Scan for the cell matching the given text and deliver its (X, Y) coordinate at center. 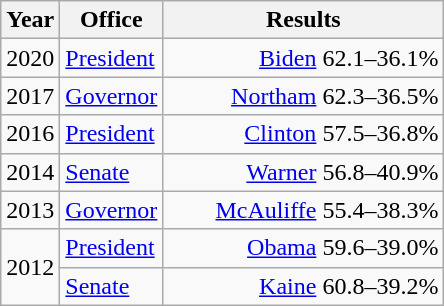
2016 (30, 134)
2017 (30, 96)
2012 (30, 267)
2013 (30, 210)
2020 (30, 58)
Office (112, 20)
McAuliffe 55.4–38.3% (304, 210)
Biden 62.1–36.1% (304, 58)
Clinton 57.5–36.8% (304, 134)
2014 (30, 172)
Year (30, 20)
Warner 56.8–40.9% (304, 172)
Results (304, 20)
Northam 62.3–36.5% (304, 96)
Kaine 60.8–39.2% (304, 286)
Obama 59.6–39.0% (304, 248)
